From the cell containing the given text, extract its center point as (x, y) coordinate. 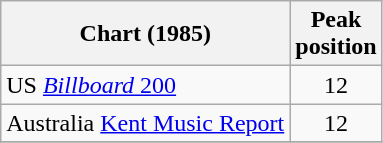
Peakposition (336, 34)
Australia Kent Music Report (146, 123)
US Billboard 200 (146, 85)
Chart (1985) (146, 34)
